Locate the cell with the specified text and output its (X, Y) center coordinate. 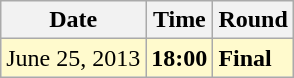
Round (253, 20)
18:00 (180, 58)
June 25, 2013 (74, 58)
Time (180, 20)
Final (253, 58)
Date (74, 20)
